Locate the cell with the specified text and output its [X, Y] center coordinate. 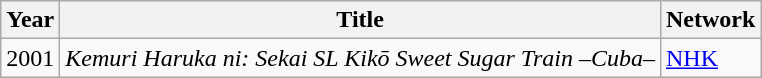
NHK [710, 58]
Year [30, 20]
Title [360, 20]
2001 [30, 58]
Network [710, 20]
Kemuri Haruka ni: Sekai SL Kikō Sweet Sugar Train –Cuba– [360, 58]
